Provide the [X, Y] coordinate of the cell's center where the given text is located.  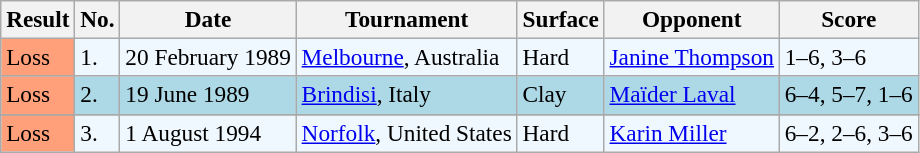
Clay [560, 95]
6–2, 2–6, 3–6 [848, 133]
1. [98, 57]
6–4, 5–7, 1–6 [848, 95]
Maïder Laval [692, 95]
Janine Thompson [692, 57]
Opponent [692, 19]
1 August 1994 [208, 133]
19 June 1989 [208, 95]
Result [38, 19]
Melbourne, Australia [406, 57]
Date [208, 19]
Surface [560, 19]
20 February 1989 [208, 57]
3. [98, 133]
Karin Miller [692, 133]
1–6, 3–6 [848, 57]
No. [98, 19]
Score [848, 19]
Tournament [406, 19]
2. [98, 95]
Norfolk, United States [406, 133]
Brindisi, Italy [406, 95]
